Search for the cell housing the specified text and yield its [x, y] center coordinate. 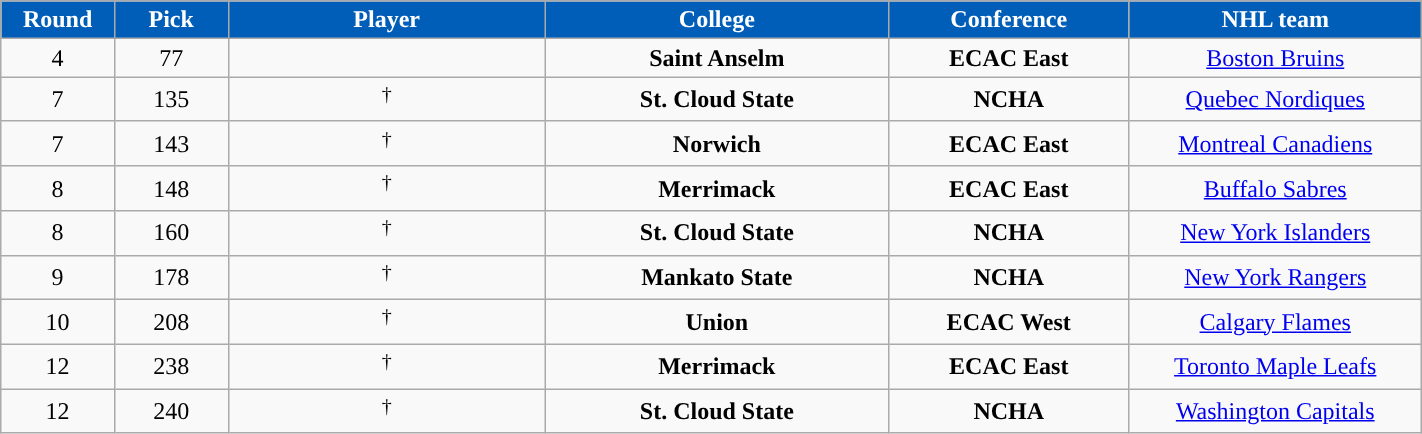
Conference [1008, 20]
Mankato State [716, 278]
9 [58, 278]
NHL team [1275, 20]
77 [171, 58]
240 [171, 412]
Washington Capitals [1275, 412]
4 [58, 58]
Boston Bruins [1275, 58]
Calgary Flames [1275, 322]
ECAC West [1008, 322]
143 [171, 144]
Round [58, 20]
178 [171, 278]
Player [386, 20]
Saint Anselm [716, 58]
208 [171, 322]
New York Rangers [1275, 278]
Montreal Canadiens [1275, 144]
10 [58, 322]
College [716, 20]
148 [171, 188]
Norwich [716, 144]
Pick [171, 20]
Buffalo Sabres [1275, 188]
Union [716, 322]
Toronto Maple Leafs [1275, 366]
135 [171, 100]
New York Islanders [1275, 234]
160 [171, 234]
Quebec Nordiques [1275, 100]
238 [171, 366]
